Find where the given text appears and provide that cell's center as (X, Y) coordinate. 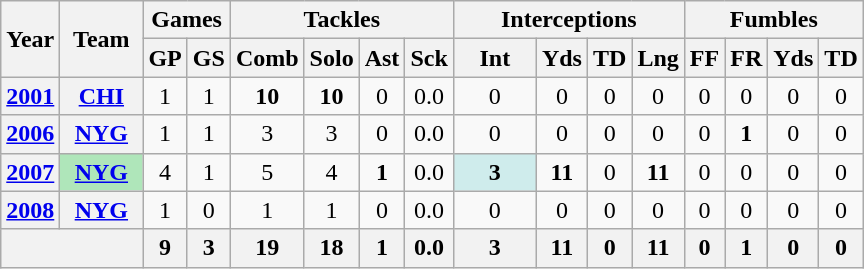
Tackles (342, 20)
2007 (30, 172)
FR (746, 58)
Team (102, 39)
9 (165, 248)
Fumbles (774, 20)
Year (30, 39)
2006 (30, 134)
19 (267, 248)
Comb (267, 58)
18 (332, 248)
Int (494, 58)
2008 (30, 210)
Ast (382, 58)
GP (165, 58)
CHI (102, 96)
Sck (429, 58)
2001 (30, 96)
GS (208, 58)
5 (267, 172)
FF (704, 58)
Interceptions (568, 20)
Lng (658, 58)
Games (186, 20)
Solo (332, 58)
